From the cell containing the given text, extract its center point as (x, y) coordinate. 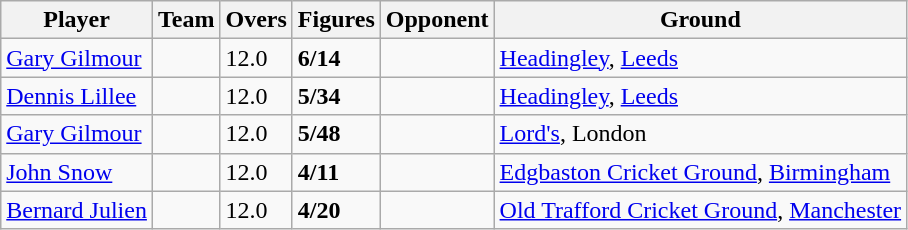
Bernard Julien (77, 210)
4/20 (336, 210)
5/34 (336, 96)
John Snow (77, 172)
Edgbaston Cricket Ground, Birmingham (700, 172)
Ground (700, 20)
Lord's, London (700, 134)
Opponent (437, 20)
Player (77, 20)
5/48 (336, 134)
Figures (336, 20)
4/11 (336, 172)
6/14 (336, 58)
Team (186, 20)
Old Trafford Cricket Ground, Manchester (700, 210)
Dennis Lillee (77, 96)
Overs (256, 20)
